Pinpoint the cell where the given text exists, returning its (X, Y) midpoint coordinate. 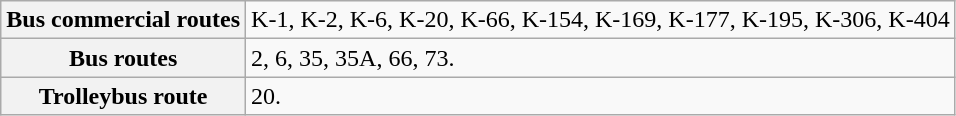
Trolleybus route (124, 96)
K-1, K-2, K-6, K-20, K-66, K-154, K-169, K-177, K-195, K-306, K-404 (601, 20)
20. (601, 96)
Bus commercial routes (124, 20)
2, 6, 35, 35A, 66, 73. (601, 58)
Bus routes (124, 58)
